From the cell containing the given text, extract its center point as (x, y) coordinate. 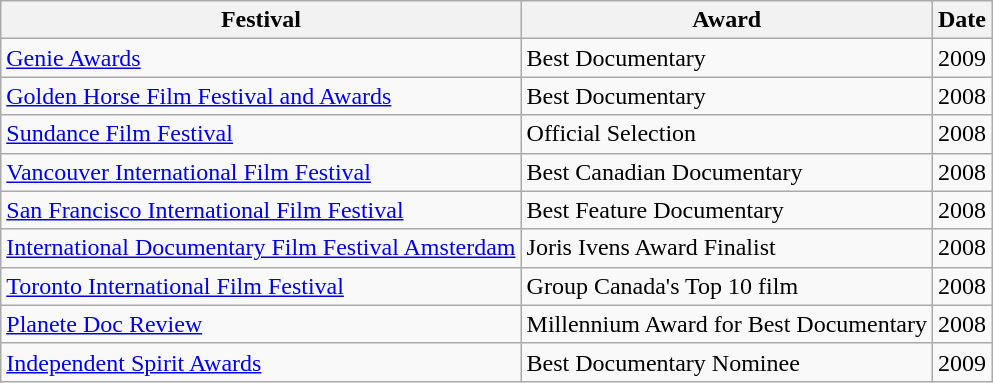
Award (726, 20)
Planete Doc Review (261, 324)
Date (962, 20)
Official Selection (726, 134)
International Documentary Film Festival Amsterdam (261, 248)
San Francisco International Film Festival (261, 210)
Independent Spirit Awards (261, 362)
Millennium Award for Best Documentary (726, 324)
Golden Horse Film Festival and Awards (261, 96)
Best Canadian Documentary (726, 172)
Vancouver International Film Festival (261, 172)
Joris Ivens Award Finalist (726, 248)
Festival (261, 20)
Group Canada's Top 10 film (726, 286)
Genie Awards (261, 58)
Best Documentary Nominee (726, 362)
Sundance Film Festival (261, 134)
Toronto International Film Festival (261, 286)
Best Feature Documentary (726, 210)
